Return [X, Y] of the center of cell containing provided text 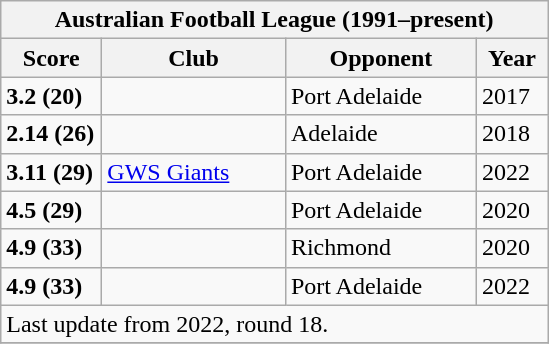
Australian Football League (1991–present) [274, 20]
2017 [512, 96]
2018 [512, 134]
Club [194, 58]
Year [512, 58]
GWS Giants [194, 172]
3.11 (29) [52, 172]
Opponent [380, 58]
3.2 (20) [52, 96]
Richmond [380, 248]
4.5 (29) [52, 210]
Last update from 2022, round 18. [274, 324]
Adelaide [380, 134]
2.14 (26) [52, 134]
Score [52, 58]
